Search for the cell housing the specified text and yield its [x, y] center coordinate. 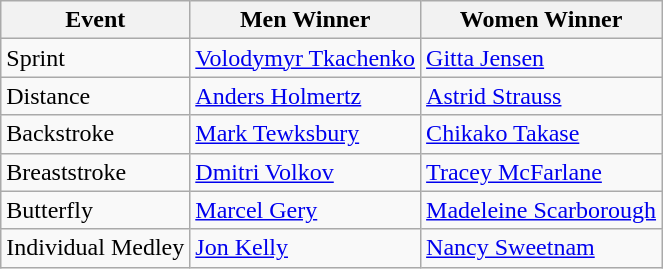
Event [96, 20]
Mark Tewksbury [306, 134]
Butterfly [96, 210]
Distance [96, 96]
Sprint [96, 58]
Gitta Jensen [542, 58]
Dmitri Volkov [306, 172]
Men Winner [306, 20]
Anders Holmertz [306, 96]
Tracey McFarlane [542, 172]
Nancy Sweetnam [542, 248]
Backstroke [96, 134]
Individual Medley [96, 248]
Women Winner [542, 20]
Jon Kelly [306, 248]
Breaststroke [96, 172]
Chikako Takase [542, 134]
Volodymyr Tkachenko [306, 58]
Madeleine Scarborough [542, 210]
Marcel Gery [306, 210]
Astrid Strauss [542, 96]
